Search for the cell housing the specified text and yield its (X, Y) center coordinate. 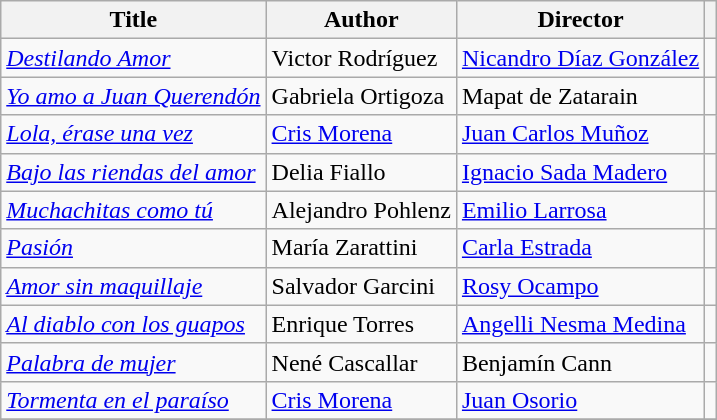
Carla Estrada (580, 248)
Enrique Torres (361, 324)
Tormenta en el paraíso (134, 400)
Muchachitas como tú (134, 210)
Rosy Ocampo (580, 286)
Salvador Garcini (361, 286)
Al diablo con los guapos (134, 324)
Juan Carlos Muñoz (580, 134)
Gabriela Ortigoza (361, 96)
Emilio Larrosa (580, 210)
Destilando Amor (134, 58)
Director (580, 20)
Lola, érase una vez (134, 134)
Palabra de mujer (134, 362)
Yo amo a Juan Querendón (134, 96)
Delia Fiallo (361, 172)
Juan Osorio (580, 400)
Pasión (134, 248)
Angelli Nesma Medina (580, 324)
Amor sin maquillaje (134, 286)
Nené Cascallar (361, 362)
Ignacio Sada Madero (580, 172)
Author (361, 20)
Victor Rodríguez (361, 58)
Mapat de Zatarain (580, 96)
María Zarattini (361, 248)
Nicandro Díaz González (580, 58)
Bajo las riendas del amor (134, 172)
Alejandro Pohlenz (361, 210)
Benjamín Cann (580, 362)
Title (134, 20)
